Extract the (x, y) coordinate from the center of the cell holding the provided text.  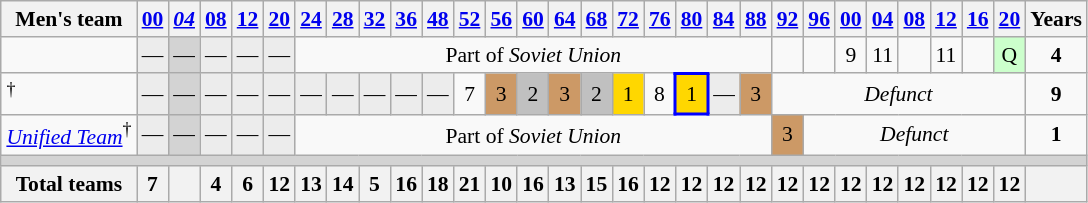
96 (819, 19)
5 (375, 184)
52 (470, 19)
24 (311, 19)
15 (597, 184)
88 (756, 19)
48 (438, 19)
Q (1010, 55)
56 (501, 19)
6 (248, 184)
8 (660, 94)
92 (788, 19)
Unified Team† (68, 134)
Men's team (68, 19)
Years (1056, 19)
36 (406, 19)
64 (565, 19)
32 (375, 19)
14 (343, 184)
21 (470, 184)
28 (343, 19)
72 (628, 19)
Total teams (68, 184)
18 (438, 184)
84 (723, 19)
60 (533, 19)
† (68, 94)
80 (692, 19)
68 (597, 19)
10 (501, 184)
76 (660, 19)
